Search for the cell housing the specified text and yield its (x, y) center coordinate. 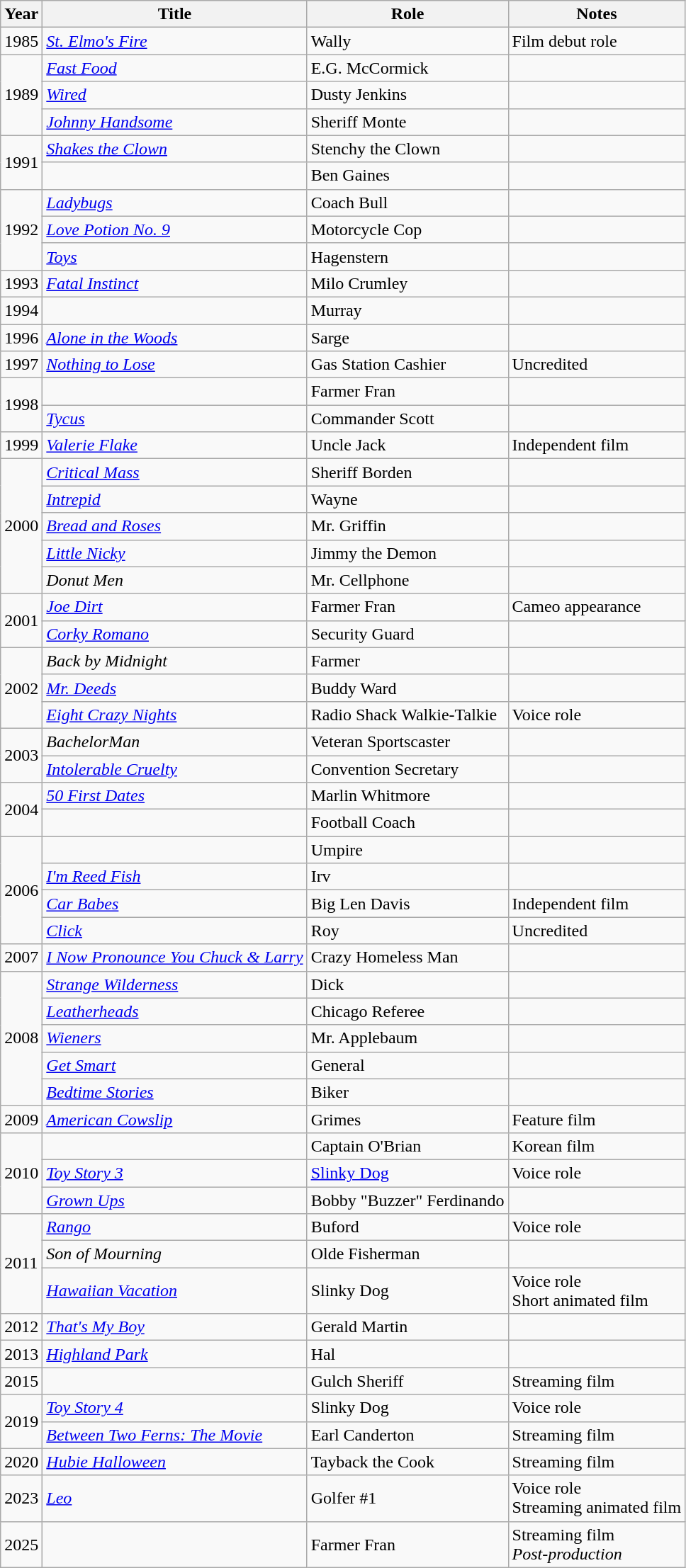
Strange Wilderness (174, 984)
Sheriff Borden (407, 472)
2020 (21, 1462)
I Now Pronounce You Chuck & Larry (174, 958)
Fatal Instinct (174, 283)
Year (21, 14)
Voice roleStreaming animated film (597, 1499)
Highland Park (174, 1354)
Feature film (597, 1119)
Sarge (407, 338)
Wieners (174, 1038)
Role (407, 14)
2025 (21, 1544)
Grown Ups (174, 1200)
Fast Food (174, 68)
American Cowslip (174, 1119)
Intolerable Cruelty (174, 768)
1985 (21, 41)
E.G. McCormick (407, 68)
2001 (21, 620)
Murray (407, 310)
Hagenstern (407, 256)
Dick (407, 984)
Leatherheads (174, 1011)
1989 (21, 95)
1996 (21, 338)
2003 (21, 755)
1994 (21, 310)
Film debut role (597, 41)
Irv (407, 877)
2007 (21, 958)
Alone in the Woods (174, 338)
Bedtime Stories (174, 1092)
Football Coach (407, 823)
Coach Bull (407, 203)
Crazy Homeless Man (407, 958)
1999 (21, 445)
2013 (21, 1354)
2012 (21, 1327)
2023 (21, 1499)
Leo (174, 1499)
Radio Shack Walkie-Talkie (407, 715)
Chicago Referee (407, 1011)
Grimes (407, 1119)
Captain O'Brian (407, 1146)
Donut Men (174, 580)
Big Len Davis (407, 904)
Milo Crumley (407, 283)
Mr. Griffin (407, 526)
Mr. Applebaum (407, 1038)
Dusty Jenkins (407, 95)
General (407, 1065)
2006 (21, 890)
Wally (407, 41)
Cameo appearance (597, 607)
Johnny Handsome (174, 122)
Convention Secretary (407, 768)
Notes (597, 14)
Car Babes (174, 904)
Ben Gaines (407, 176)
Between Two Ferns: The Movie (174, 1435)
1997 (21, 365)
Valerie Flake (174, 445)
2000 (21, 526)
Little Nicky (174, 553)
Korean film (597, 1146)
Veteran Sportscaster (407, 742)
That's My Boy (174, 1327)
BachelorMan (174, 742)
2011 (21, 1263)
Critical Mass (174, 472)
2004 (21, 809)
2019 (21, 1421)
Corky Romano (174, 634)
Buford (407, 1227)
Back by Midnight (174, 661)
50 First Dates (174, 796)
Security Guard (407, 634)
Olde Fisherman (407, 1254)
Buddy Ward (407, 688)
Rango (174, 1227)
Intrepid (174, 499)
Umpire (407, 850)
Motorcycle Cop (407, 229)
Shakes the Clown (174, 149)
2015 (21, 1381)
1993 (21, 283)
Commander Scott (407, 419)
Wired (174, 95)
Toy Story 3 (174, 1173)
Sheriff Monte (407, 122)
Bread and Roses (174, 526)
Tayback the Cook (407, 1462)
Eight Crazy Nights (174, 715)
Get Smart (174, 1065)
Marlin Whitmore (407, 796)
Click (174, 931)
2009 (21, 1119)
Son of Mourning (174, 1254)
Ladybugs (174, 203)
Gerald Martin (407, 1327)
2010 (21, 1173)
1998 (21, 405)
Love Potion No. 9 (174, 229)
Hal (407, 1354)
Voice roleShort animated film (597, 1290)
2002 (21, 688)
Farmer (407, 661)
Nothing to Lose (174, 365)
Roy (407, 931)
Wayne (407, 499)
Hawaiian Vacation (174, 1290)
Title (174, 14)
Golfer #1 (407, 1499)
Biker (407, 1092)
Earl Canderton (407, 1435)
Uncle Jack (407, 445)
Jimmy the Demon (407, 553)
St. Elmo's Fire (174, 41)
Toy Story 4 (174, 1408)
Toys (174, 256)
Hubie Halloween (174, 1462)
Tycus (174, 419)
Gas Station Cashier (407, 365)
Streaming filmPost-production (597, 1544)
Mr. Deeds (174, 688)
Bobby "Buzzer" Ferdinando (407, 1200)
Mr. Cellphone (407, 580)
2008 (21, 1038)
Joe Dirt (174, 607)
Stenchy the Clown (407, 149)
I'm Reed Fish (174, 877)
1991 (21, 162)
1992 (21, 229)
Gulch Sheriff (407, 1381)
